Locate the cell with the specified text and output its [X, Y] center coordinate. 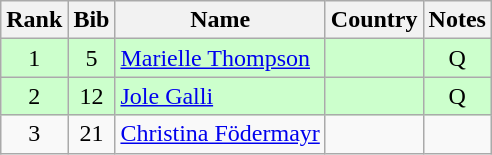
Christina Födermayr [220, 134]
Bib [92, 20]
Jole Galli [220, 96]
Marielle Thompson [220, 58]
Notes [457, 20]
Country [374, 20]
12 [92, 96]
Rank [34, 20]
21 [92, 134]
1 [34, 58]
5 [92, 58]
3 [34, 134]
Name [220, 20]
2 [34, 96]
